For the text-containing cell, return its midpoint in [x, y] coordinate format. 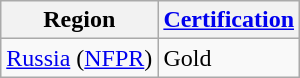
Russia (NFPR) [80, 58]
Region [80, 20]
Certification [229, 20]
Gold [229, 58]
